Capture the cell that displays the provided text and extract its [x, y] central coordinate. 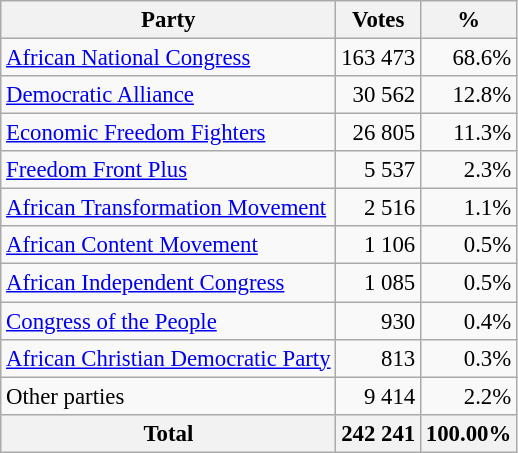
African Transformation Movement [168, 208]
Freedom Front Plus [168, 170]
163 473 [378, 58]
26 805 [378, 133]
1 085 [378, 283]
Other parties [168, 396]
Votes [378, 20]
Total [168, 433]
African Christian Democratic Party [168, 358]
Congress of the People [168, 321]
% [469, 20]
2.3% [469, 170]
12.8% [469, 95]
68.6% [469, 58]
Economic Freedom Fighters [168, 133]
813 [378, 358]
African Independent Congress [168, 283]
2 516 [378, 208]
Party [168, 20]
1.1% [469, 208]
5 537 [378, 170]
242 241 [378, 433]
11.3% [469, 133]
930 [378, 321]
African National Congress [168, 58]
Democratic Alliance [168, 95]
2.2% [469, 396]
100.00% [469, 433]
1 106 [378, 245]
0.4% [469, 321]
30 562 [378, 95]
0.3% [469, 358]
African Content Movement [168, 245]
9 414 [378, 396]
